Scan for the cell matching the given text and deliver its (x, y) coordinate at center. 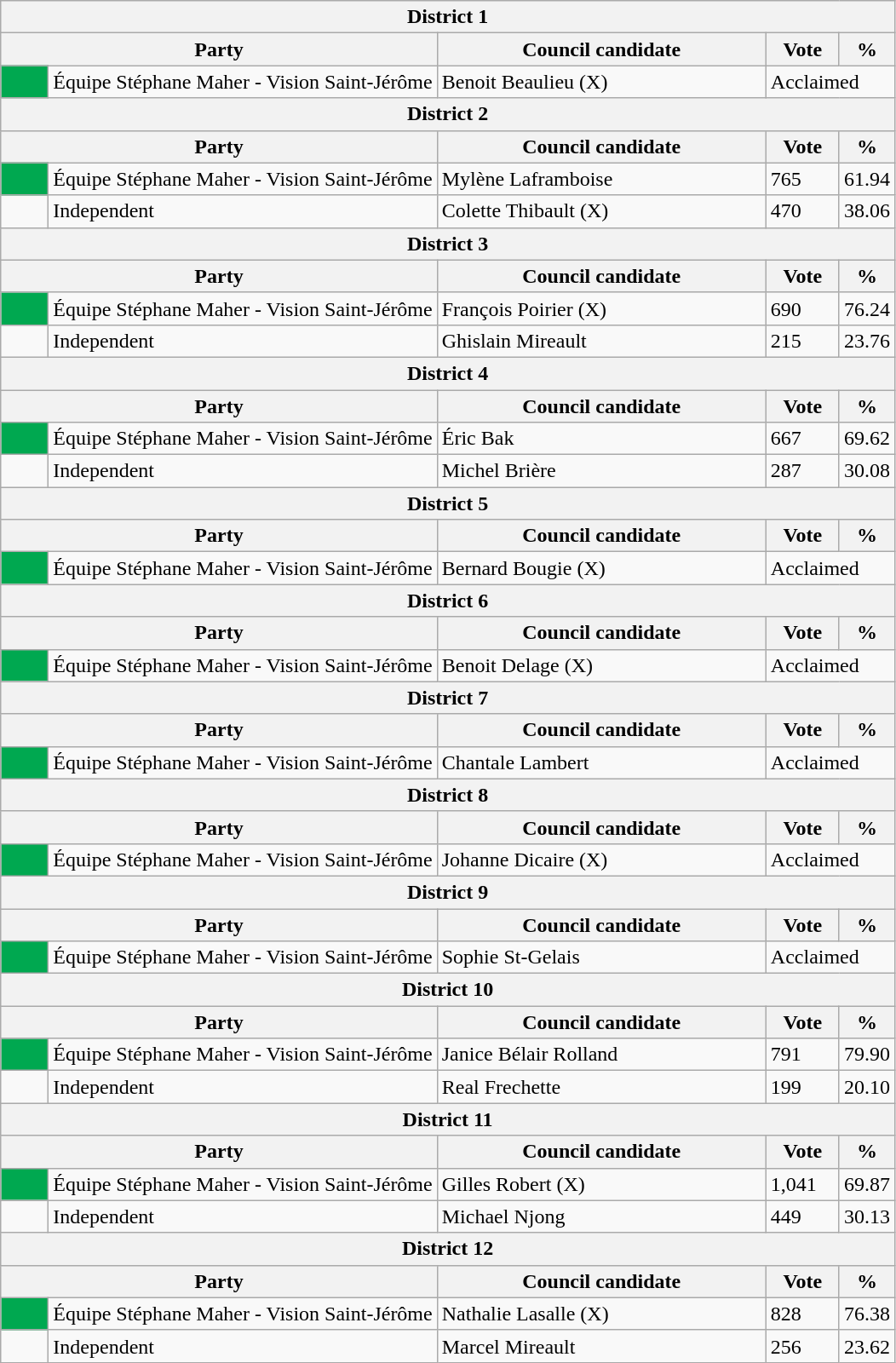
Nathalie Lasalle (X) (601, 1314)
District 7 (448, 698)
69.87 (867, 1184)
215 (802, 341)
District 12 (448, 1249)
79.90 (867, 1055)
Chantale Lambert (601, 762)
470 (802, 211)
District 11 (448, 1119)
Johanne Dicaire (X) (601, 860)
District 2 (448, 114)
Colette Thibault (X) (601, 211)
765 (802, 179)
District 6 (448, 601)
Mylène Laframboise (601, 179)
449 (802, 1216)
199 (802, 1087)
District 4 (448, 373)
District 5 (448, 503)
Marcel Mireault (601, 1346)
Ghislain Mireault (601, 341)
District 3 (448, 244)
61.94 (867, 179)
District 8 (448, 795)
23.76 (867, 341)
Éric Bak (601, 439)
Bernard Bougie (X) (601, 568)
76.24 (867, 308)
Michael Njong (601, 1216)
791 (802, 1055)
30.08 (867, 471)
23.62 (867, 1346)
Benoit Delage (X) (601, 665)
Janice Bélair Rolland (601, 1055)
667 (802, 439)
20.10 (867, 1087)
828 (802, 1314)
Benoit Beaulieu (X) (601, 82)
François Poirier (X) (601, 308)
38.06 (867, 211)
District 10 (448, 990)
1,041 (802, 1184)
Michel Brière (601, 471)
69.62 (867, 439)
Gilles Robert (X) (601, 1184)
District 1 (448, 17)
Sophie St-Gelais (601, 958)
30.13 (867, 1216)
287 (802, 471)
76.38 (867, 1314)
District 9 (448, 892)
256 (802, 1346)
690 (802, 308)
Real Frechette (601, 1087)
